Locate the cell with the specified text and output its [x, y] center coordinate. 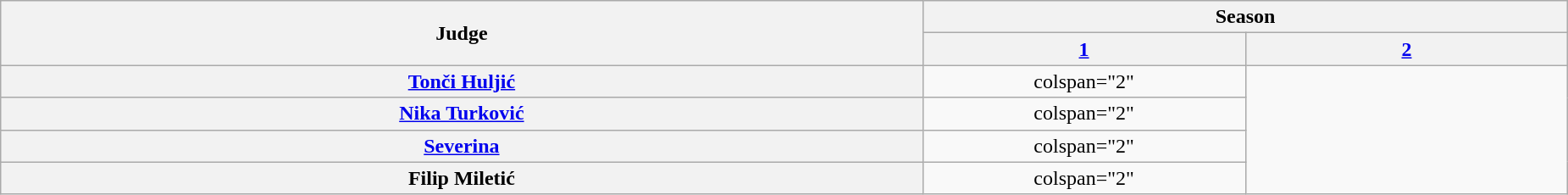
Severina [462, 146]
Season [1245, 17]
Filip Miletić [462, 178]
1 [1084, 49]
Nika Turković [462, 114]
Tonči Huljić [462, 81]
2 [1406, 49]
Judge [462, 33]
